Search for the cell housing the specified text and yield its (x, y) center coordinate. 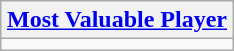
Most Valuable Player (116, 20)
